Determine the (x, y) coordinate at the center of the cell enclosing the given text.  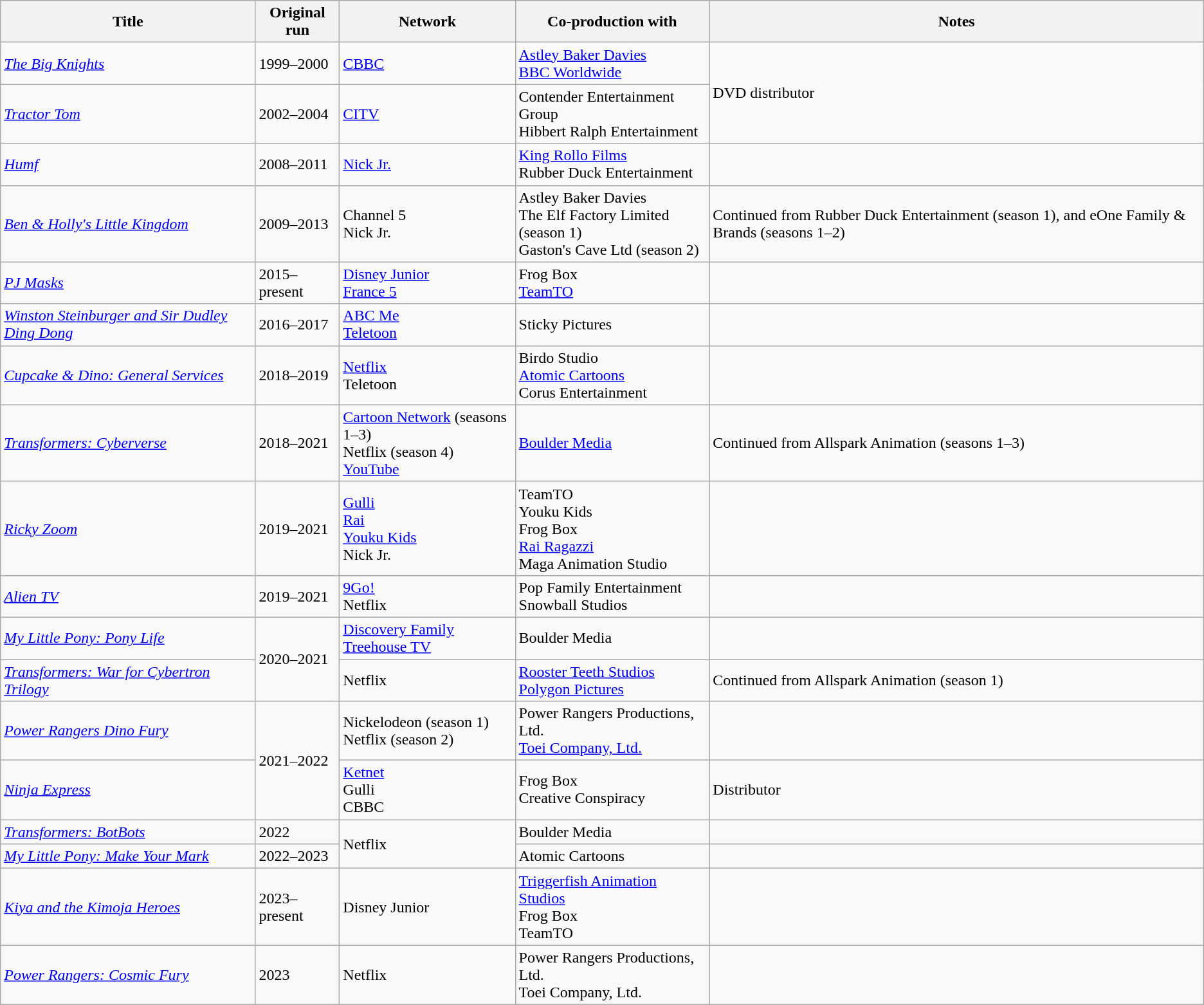
Contender Entertainment GroupHibbert Ralph Entertainment (612, 114)
Pop Family EntertainmentSnowball Studios (612, 596)
2021–2022 (297, 761)
Power Rangers Dino Fury (128, 731)
Discovery FamilyTreehouse TV (427, 638)
2008–2011 (297, 165)
KetnetGulliCBBC (427, 790)
Disney Junior (427, 907)
Original run (297, 22)
Channel 5Nick Jr. (427, 224)
2022 (297, 832)
My Little Pony: Make Your Mark (128, 856)
The Big Knights (128, 63)
Cartoon Network (seasons 1–3)Netflix (season 4)YouTube (427, 443)
Atomic Cartoons (612, 856)
Ben & Holly's Little Kingdom (128, 224)
My Little Pony: Pony Life (128, 638)
Continued from Allspark Animation (season 1) (956, 679)
Ricky Zoom (128, 528)
1999–2000 (297, 63)
Astley Baker DaviesThe Elf Factory Limited (season 1)Gaston's Cave Ltd (season 2) (612, 224)
Kiya and the Kimoja Heroes (128, 907)
Frog BoxTeamTO (612, 283)
DVD distributor (956, 93)
Title (128, 22)
2002–2004 (297, 114)
Distributor (956, 790)
Sticky Pictures (612, 324)
Alien TV (128, 596)
Power Rangers: Cosmic Fury (128, 975)
Notes (956, 22)
Network (427, 22)
Winston Steinburger and Sir Dudley Ding Dong (128, 324)
2020–2021 (297, 659)
CITV (427, 114)
2018–2019 (297, 375)
Continued from Allspark Animation (seasons 1–3) (956, 443)
PJ Masks (128, 283)
Tractor Tom (128, 114)
Frog BoxCreative Conspiracy (612, 790)
2009–2013 (297, 224)
2023–present (297, 907)
NetflixTeletoon (427, 375)
2018–2021 (297, 443)
Nickelodeon (season 1)Netflix (season 2) (427, 731)
Co-production with (612, 22)
Birdo StudioAtomic CartoonsCorus Entertainment (612, 375)
2023 (297, 975)
GulliRaiYouku KidsNick Jr. (427, 528)
Cupcake & Dino: General Services (128, 375)
CBBC (427, 63)
Rooster Teeth StudiosPolygon Pictures (612, 679)
Humf (128, 165)
Transformers: BotBots (128, 832)
2016–2017 (297, 324)
ABC MeTeletoon (427, 324)
Nick Jr. (427, 165)
TeamTOYouku KidsFrog BoxRai RagazziMaga Animation Studio (612, 528)
9Go!Netflix (427, 596)
Transformers: Cyberverse (128, 443)
King Rollo FilmsRubber Duck Entertainment (612, 165)
Astley Baker DaviesBBC Worldwide (612, 63)
2015–present (297, 283)
2022–2023 (297, 856)
Triggerfish Animation StudiosFrog BoxTeamTO (612, 907)
Disney JuniorFrance 5 (427, 283)
Transformers: War for Cybertron Trilogy (128, 679)
Continued from Rubber Duck Entertainment (season 1), and eOne Family & Brands (seasons 1–2) (956, 224)
Ninja Express (128, 790)
